Search for the cell housing the specified text and yield its (x, y) center coordinate. 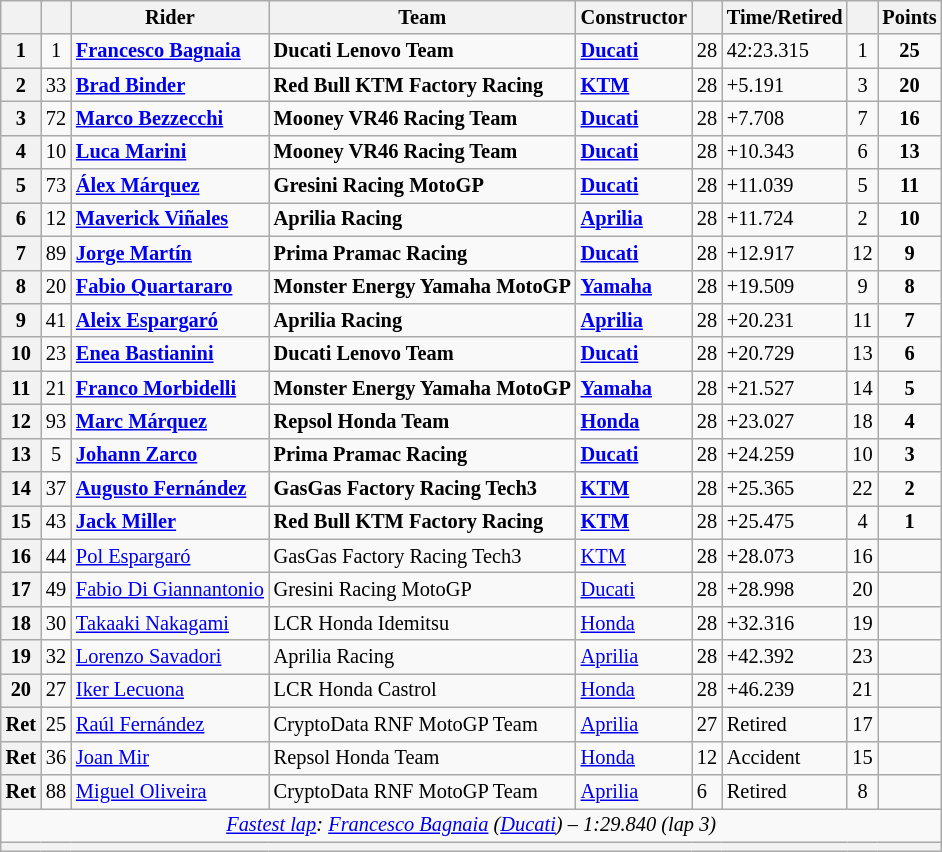
Marc Márquez (170, 421)
+46.239 (785, 690)
Constructor (634, 17)
+11.724 (785, 219)
+23.027 (785, 421)
+25.475 (785, 522)
Fabio Quartararo (170, 287)
44 (56, 556)
Fastest lap: Francesco Bagnaia (Ducati) – 1:29.840 (lap 3) (472, 825)
+19.509 (785, 287)
Jack Miller (170, 522)
+25.365 (785, 489)
Franco Morbidelli (170, 388)
72 (56, 118)
Rider (170, 17)
Team (422, 17)
43 (56, 522)
Raúl Fernández (170, 724)
41 (56, 320)
+10.343 (785, 152)
37 (56, 489)
+32.316 (785, 623)
+21.527 (785, 388)
+20.729 (785, 354)
Iker Lecuona (170, 690)
88 (56, 791)
Marco Bezzecchi (170, 118)
49 (56, 589)
+42.392 (785, 657)
Points (910, 17)
Miguel Oliveira (170, 791)
32 (56, 657)
Enea Bastianini (170, 354)
Brad Binder (170, 85)
Accident (785, 758)
Francesco Bagnaia (170, 51)
+5.191 (785, 85)
89 (56, 253)
30 (56, 623)
+28.998 (785, 589)
73 (56, 186)
93 (56, 421)
Lorenzo Savadori (170, 657)
+7.708 (785, 118)
Álex Márquez (170, 186)
Joan Mir (170, 758)
LCR Honda Idemitsu (422, 623)
+11.039 (785, 186)
Augusto Fernández (170, 489)
LCR Honda Castrol (422, 690)
+28.073 (785, 556)
42:23.315 (785, 51)
+24.259 (785, 455)
22 (862, 489)
36 (56, 758)
+12.917 (785, 253)
Johann Zarco (170, 455)
Takaaki Nakagami (170, 623)
Time/Retired (785, 17)
Jorge Martín (170, 253)
Fabio Di Giannantonio (170, 589)
+20.231 (785, 320)
33 (56, 85)
Maverick Viñales (170, 219)
Aleix Espargaró (170, 320)
Luca Marini (170, 152)
Pol Espargaró (170, 556)
